Search for the cell housing the specified text and yield its [X, Y] center coordinate. 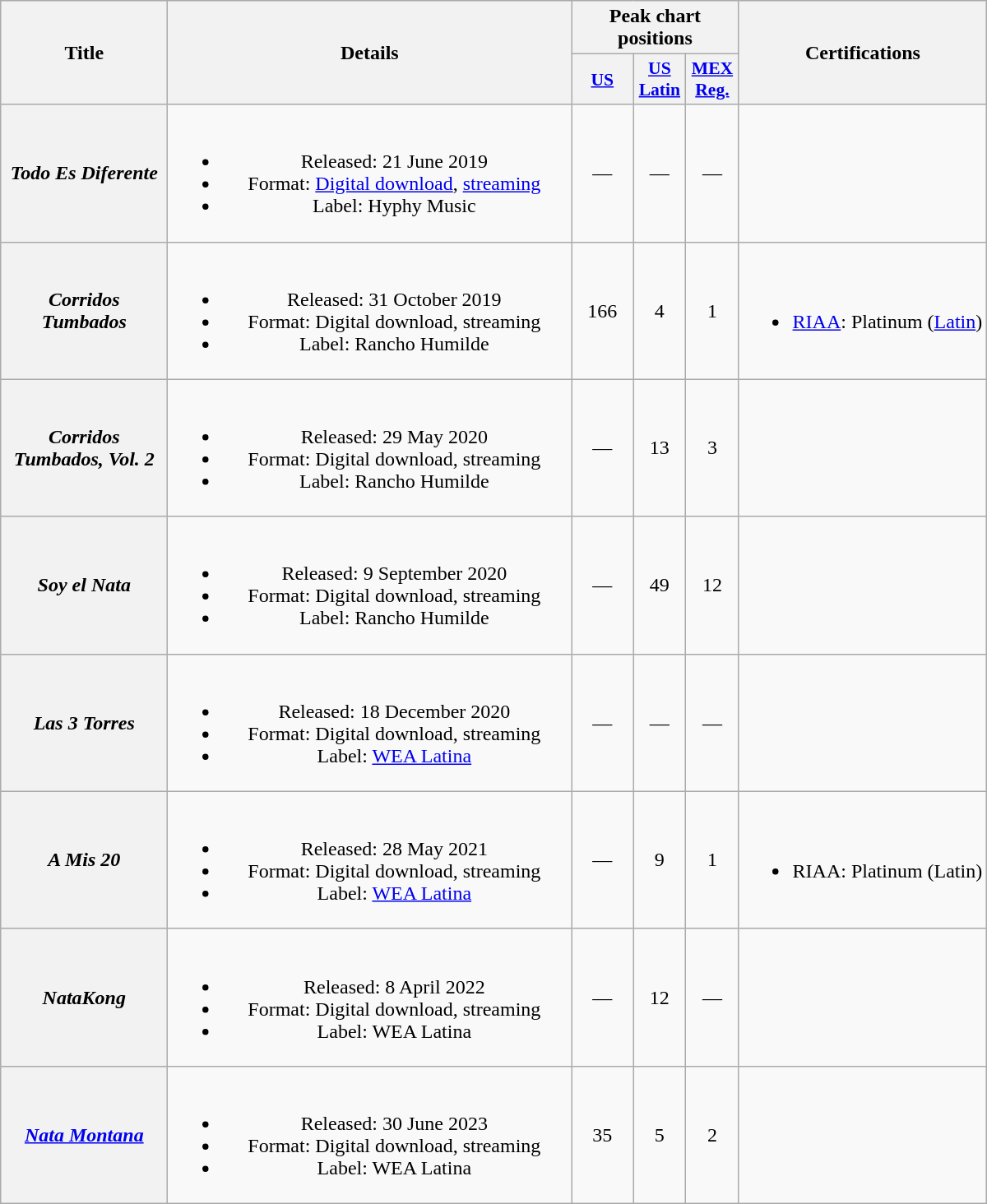
Title [84, 53]
Todo Es Diferente [84, 173]
Corridos Tumbados, Vol. 2 [84, 447]
Released: 9 September 2020Format: Digital download, streamingLabel: Rancho Humilde [370, 586]
MEXReg. [712, 79]
Released: 8 April 2022Format: Digital download, streamingLabel: WEA Latina [370, 997]
4 [660, 311]
A Mis 20 [84, 860]
166 [602, 311]
Certifications [863, 53]
Las 3 Torres [84, 722]
Released: 18 December 2020Format: Digital download, streamingLabel: WEA Latina [370, 722]
3 [712, 447]
Corridos Tumbados [84, 311]
Details [370, 53]
49 [660, 586]
Peak chart positions [655, 28]
9 [660, 860]
13 [660, 447]
NataKong [84, 997]
US [602, 79]
Released: 29 May 2020Format: Digital download, streamingLabel: Rancho Humilde [370, 447]
Released: 28 May 2021Format: Digital download, streamingLabel: WEA Latina [370, 860]
5 [660, 1135]
35 [602, 1135]
Soy el Nata [84, 586]
2 [712, 1135]
Released: 21 June 2019Format: Digital download, streamingLabel: Hyphy Music [370, 173]
Released: 30 June 2023Format: Digital download, streamingLabel: WEA Latina [370, 1135]
Released: 31 October 2019Format: Digital download, streamingLabel: Rancho Humilde [370, 311]
USLatin [660, 79]
Nata Montana [84, 1135]
